Identify which cell holds the provided text, then report its [x, y] central coordinate. 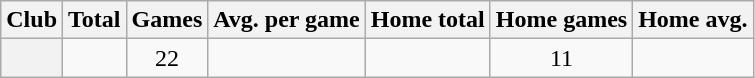
22 [167, 58]
Home games [561, 20]
11 [561, 58]
Home total [428, 20]
Club [32, 20]
Home avg. [693, 20]
Total [95, 20]
Games [167, 20]
Avg. per game [286, 20]
